From the cell containing the given text, extract its center point as [X, Y] coordinate. 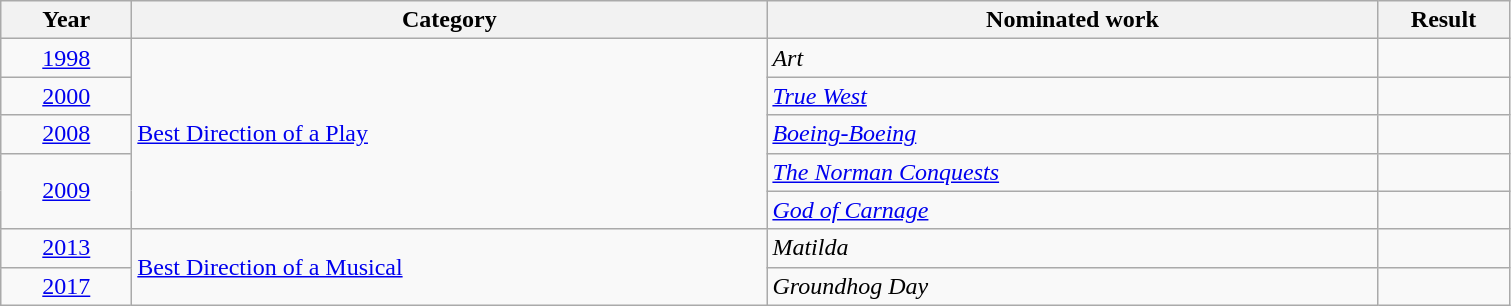
Boeing-Boeing [1072, 134]
2009 [66, 191]
Art [1072, 58]
2017 [66, 286]
2000 [66, 96]
Best Direction of a Musical [450, 267]
1998 [66, 58]
Groundhog Day [1072, 286]
God of Carnage [1072, 210]
Category [450, 20]
Best Direction of a Play [450, 134]
True West [1072, 96]
2008 [66, 134]
Nominated work [1072, 20]
Matilda [1072, 248]
The Norman Conquests [1072, 172]
Result [1444, 20]
Year [66, 20]
2013 [66, 248]
